Return (X, Y) of the center of cell containing provided text 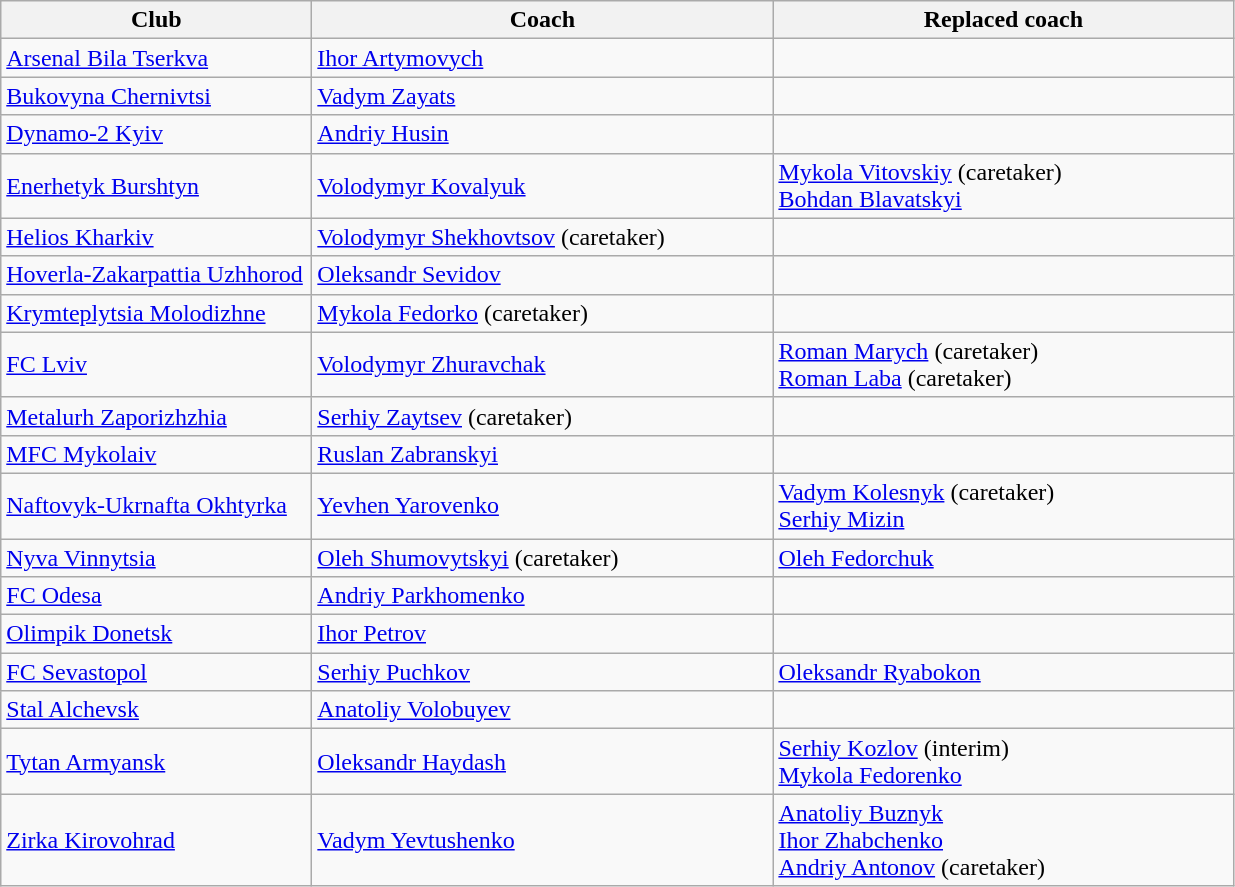
Mykola Vitovskiy (caretaker) Bohdan Blavatskyi (1004, 186)
Oleh Fedorchuk (1004, 557)
Olimpik Donetsk (156, 634)
Replaced coach (1004, 20)
Serhiy Puchkov (542, 672)
Naftovyk-Ukrnafta Okhtyrka (156, 506)
MFC Mykolaiv (156, 454)
Krymteplytsia Molodizhne (156, 313)
Ihor Petrov (542, 634)
Roman Marych (caretaker) Roman Laba (caretaker) (1004, 364)
Oleh Shumovytskyi (caretaker) (542, 557)
Helios Kharkiv (156, 237)
Mykola Fedorko (caretaker) (542, 313)
Volodymyr Kovalyuk (542, 186)
Ruslan Zabranskyi (542, 454)
Arsenal Bila Tserkva (156, 58)
Andriy Parkhomenko (542, 596)
FC Sevastopol (156, 672)
Oleksandr Ryabokon (1004, 672)
Hoverla-Zakarpattia Uzhhorod (156, 275)
Yevhen Yarovenko (542, 506)
Dynamo-2 Kyiv (156, 134)
Tytan Armyansk (156, 762)
Bukovyna Chernivtsi (156, 96)
Stal Alchevsk (156, 710)
Serhiy Zaytsev (caretaker) (542, 416)
Vadym Kolesnyk (caretaker) Serhiy Mizin (1004, 506)
FC Lviv (156, 364)
FC Odesa (156, 596)
Metalurh Zaporizhzhia (156, 416)
Volodymyr Shekhovtsov (caretaker) (542, 237)
Coach (542, 20)
Anatoliy Volobuyev (542, 710)
Anatoliy Buznyk Ihor Zhabchenko Andriy Antonov (caretaker) (1004, 840)
Club (156, 20)
Oleksandr Sevidov (542, 275)
Nyva Vinnytsia (156, 557)
Oleksandr Haydash (542, 762)
Serhiy Kozlov (interim) Mykola Fedorenko (1004, 762)
Andriy Husin (542, 134)
Zirka Kirovohrad (156, 840)
Volodymyr Zhuravchak (542, 364)
Ihor Artymovych (542, 58)
Vadym Yevtushenko (542, 840)
Vadym Zayats (542, 96)
Enerhetyk Burshtyn (156, 186)
